Provide the (X, Y) coordinate of the cell's center where the given text is located.  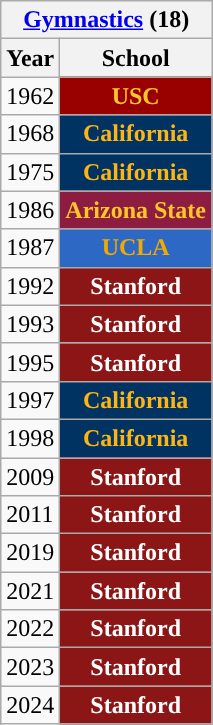
1968 (30, 134)
2009 (30, 477)
UCLA (136, 248)
1992 (30, 286)
2019 (30, 553)
1995 (30, 362)
Gymnastics (18) (106, 20)
1987 (30, 248)
2023 (30, 667)
School (136, 58)
1962 (30, 96)
2022 (30, 629)
USC (136, 96)
2021 (30, 591)
1975 (30, 172)
1986 (30, 210)
Arizona State (136, 210)
2011 (30, 515)
1997 (30, 400)
1993 (30, 324)
1998 (30, 438)
2024 (30, 705)
Year (30, 58)
